For the text-containing cell, return its midpoint in [X, Y] coordinate format. 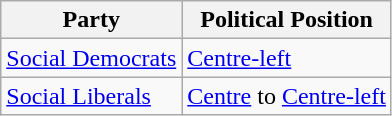
Centre-left [287, 58]
Centre to Centre-left [287, 96]
Social Democrats [92, 58]
Party [92, 20]
Social Liberals [92, 96]
Political Position [287, 20]
